Determine the (X, Y) coordinate at the center of the cell enclosing the given text.  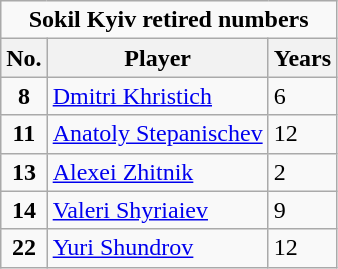
14 (24, 210)
Dmitri Khristich (158, 96)
22 (24, 248)
9 (302, 210)
6 (302, 96)
Valeri Shyriaiev (158, 210)
Sokil Kyiv retired numbers (169, 20)
Player (158, 58)
Years (302, 58)
8 (24, 96)
2 (302, 172)
No. (24, 58)
Yuri Shundrov (158, 248)
11 (24, 134)
13 (24, 172)
Anatoly Stepanischev (158, 134)
Alexei Zhitnik (158, 172)
